Scan for the cell matching the given text and deliver its (X, Y) coordinate at center. 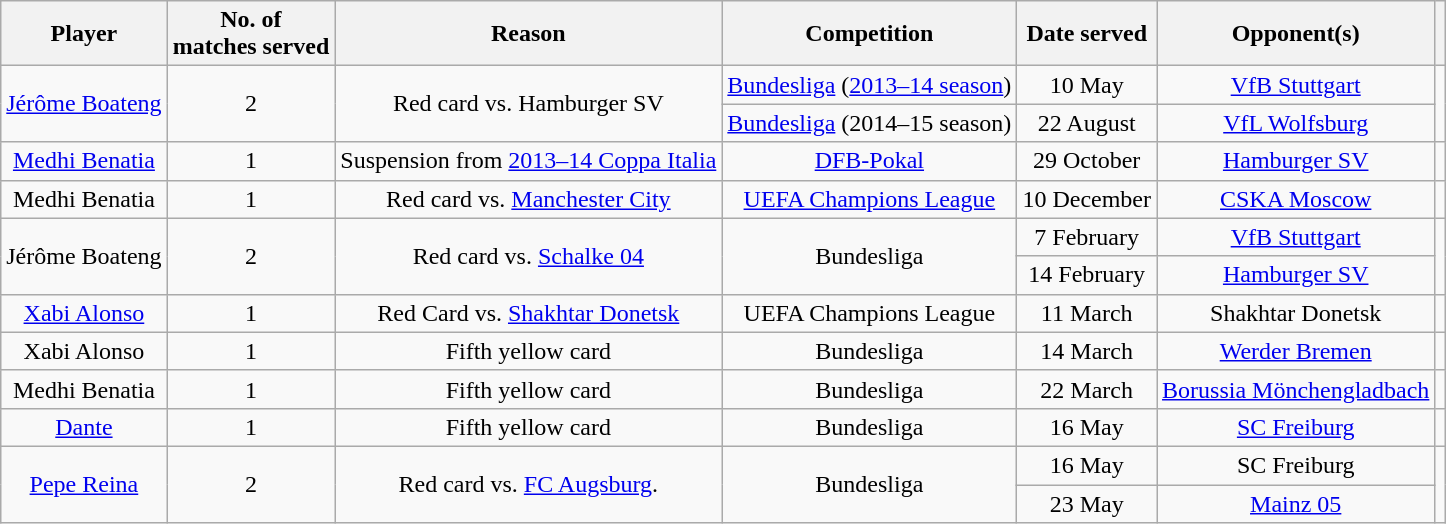
Red card vs. Schalke 04 (528, 256)
22 March (1087, 389)
11 March (1087, 313)
Opponent(s) (1296, 34)
VfL Wolfsburg (1296, 123)
No. of matches served (251, 34)
Werder Bremen (1296, 351)
Dante (84, 427)
10 December (1087, 199)
Date served (1087, 34)
Pepe Reina (84, 484)
7 February (1087, 237)
Red Card vs. Shakhtar Donetsk (528, 313)
Bundesliga (2013–14 season) (870, 85)
Mainz 05 (1296, 503)
Red card vs. FC Augsburg. (528, 484)
23 May (1087, 503)
10 May (1087, 85)
22 August (1087, 123)
Player (84, 34)
Reason (528, 34)
Red card vs. Manchester City (528, 199)
Competition (870, 34)
14 February (1087, 275)
DFB-Pokal (870, 161)
Bundesliga (2014–15 season) (870, 123)
Red card vs. Hamburger SV (528, 104)
Shakhtar Donetsk (1296, 313)
14 March (1087, 351)
Borussia Mönchengladbach (1296, 389)
29 October (1087, 161)
Suspension from 2013–14 Coppa Italia (528, 161)
CSKA Moscow (1296, 199)
